Identify which cell holds the provided text, then report its (X, Y) central coordinate. 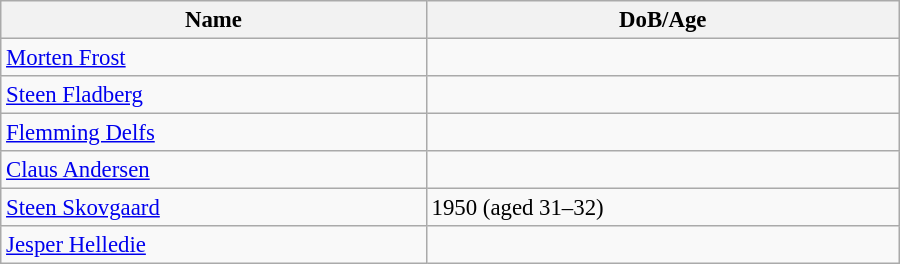
DoB/Age (662, 20)
Claus Andersen (214, 170)
Jesper Helledie (214, 245)
Steen Fladberg (214, 95)
Morten Frost (214, 58)
Steen Skovgaard (214, 208)
Flemming Delfs (214, 133)
1950 (aged 31–32) (662, 208)
Name (214, 20)
